Return the [x, y] coordinate for the center point of the cell that contains the specified text.  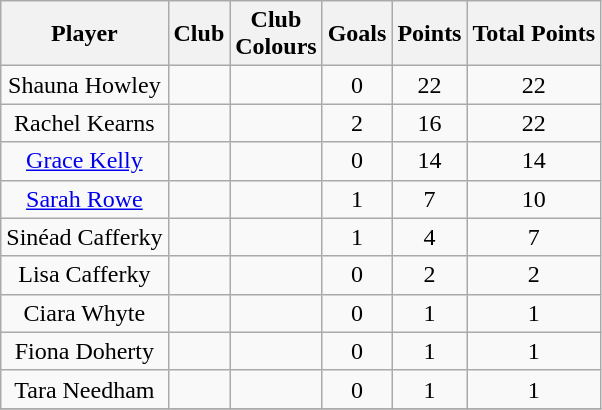
Sinéad Cafferky [84, 237]
Sarah Rowe [84, 199]
Player [84, 34]
Club [199, 34]
4 [430, 237]
Fiona Doherty [84, 351]
Total Points [534, 34]
16 [430, 123]
Shauna Howley [84, 85]
Ciara Whyte [84, 313]
Grace Kelly [84, 161]
Tara Needham [84, 389]
Points [430, 34]
10 [534, 199]
ClubColours [276, 34]
Lisa Cafferky [84, 275]
Goals [357, 34]
Rachel Kearns [84, 123]
